Return the [X, Y] coordinate for the center point of the cell that contains the specified text.  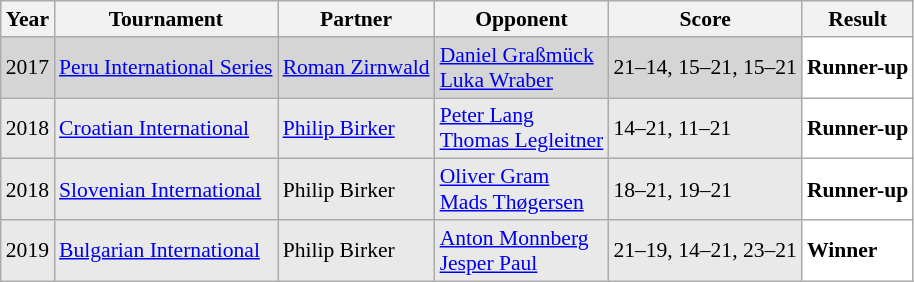
Result [858, 19]
2019 [28, 250]
Roman Zirnwald [356, 68]
Slovenian International [166, 190]
Tournament [166, 19]
Anton Monnberg Jesper Paul [522, 250]
Peter Lang Thomas Legleitner [522, 128]
Croatian International [166, 128]
Bulgarian International [166, 250]
Score [705, 19]
Peru International Series [166, 68]
18–21, 19–21 [705, 190]
Year [28, 19]
Opponent [522, 19]
Winner [858, 250]
21–14, 15–21, 15–21 [705, 68]
Oliver Gram Mads Thøgersen [522, 190]
14–21, 11–21 [705, 128]
21–19, 14–21, 23–21 [705, 250]
2017 [28, 68]
Daniel Graßmück Luka Wraber [522, 68]
Partner [356, 19]
